From the cell containing the given text, extract its center point as (X, Y) coordinate. 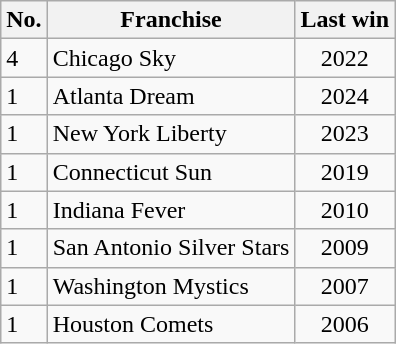
2009 (345, 248)
Houston Comets (171, 324)
Last win (345, 20)
2024 (345, 96)
Washington Mystics (171, 286)
New York Liberty (171, 134)
Indiana Fever (171, 210)
2023 (345, 134)
Connecticut Sun (171, 172)
2006 (345, 324)
No. (24, 20)
4 (24, 58)
Chicago Sky (171, 58)
2022 (345, 58)
San Antonio Silver Stars (171, 248)
2010 (345, 210)
2019 (345, 172)
2007 (345, 286)
Franchise (171, 20)
Atlanta Dream (171, 96)
